Scan for the cell matching the given text and deliver its (x, y) coordinate at center. 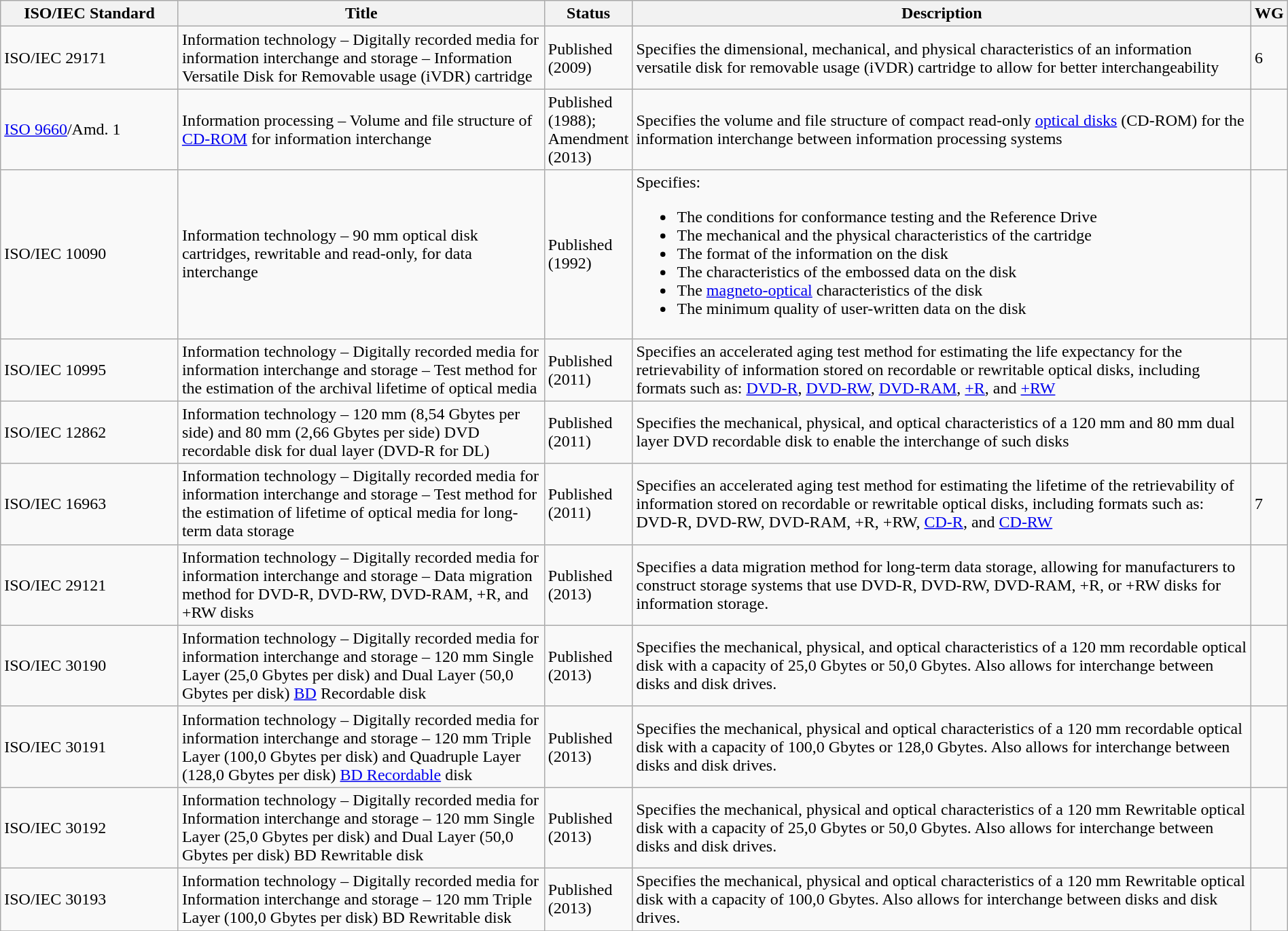
ISO 9660/Amd. 1 (90, 129)
Information technology – 120 mm (8,54 Gbytes per side) and 80 mm (2,66 Gbytes per side) DVD recordable disk for dual layer (DVD-R for DL) (361, 432)
Information technology – 90 mm optical disk cartridges, rewritable and read-only, for data interchange (361, 254)
ISO/IEC 30193 (90, 899)
Title (361, 14)
ISO/IEC 12862 (90, 432)
Published (1992) (588, 254)
ISO/IEC 16963 (90, 504)
ISO/IEC 30192 (90, 828)
ISO/IEC 10995 (90, 370)
Status (588, 14)
Description (942, 14)
ISO/IEC 10090 (90, 254)
ISO/IEC 30191 (90, 746)
ISO/IEC 30190 (90, 666)
Information processing – Volume and file structure of CD-ROM for information interchange (361, 129)
WG (1269, 14)
ISO/IEC 29121 (90, 584)
ISO/IEC 29171 (90, 58)
ISO/IEC Standard (90, 14)
Published (1988); Amendment (2013) (588, 129)
7 (1269, 504)
6 (1269, 58)
Published (2009) (588, 58)
